Pinpoint the cell where the given text exists, returning its (X, Y) midpoint coordinate. 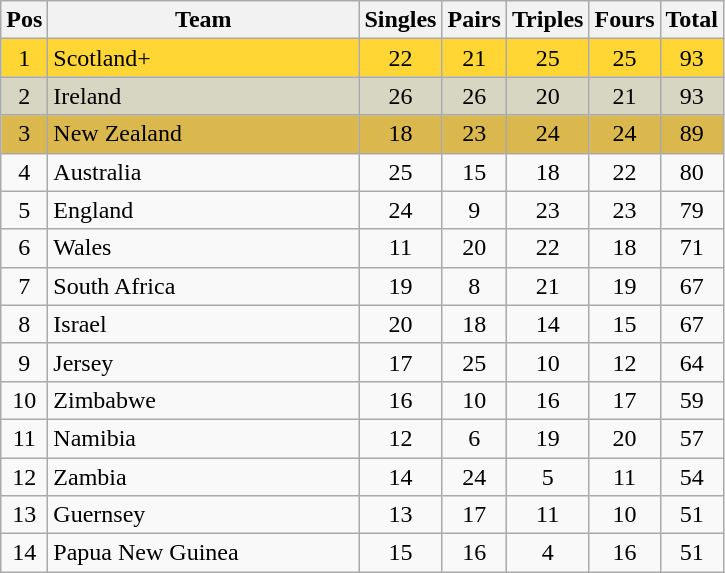
Jersey (204, 362)
South Africa (204, 286)
Scotland+ (204, 58)
Papua New Guinea (204, 553)
Wales (204, 248)
64 (692, 362)
54 (692, 477)
Israel (204, 324)
Ireland (204, 96)
Singles (400, 20)
89 (692, 134)
1 (24, 58)
Namibia (204, 438)
79 (692, 210)
71 (692, 248)
59 (692, 400)
Fours (624, 20)
Zimbabwe (204, 400)
2 (24, 96)
Team (204, 20)
New Zealand (204, 134)
Triples (548, 20)
Australia (204, 172)
England (204, 210)
Total (692, 20)
3 (24, 134)
Guernsey (204, 515)
Pos (24, 20)
Zambia (204, 477)
80 (692, 172)
7 (24, 286)
Pairs (474, 20)
57 (692, 438)
